Provide the [x, y] coordinate of the cell's center where the given text is located.  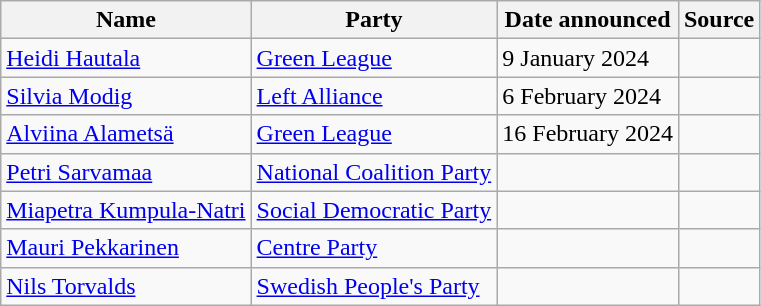
6 February 2024 [588, 96]
Silvia Modig [126, 96]
Swedish People's Party [374, 286]
Centre Party [374, 248]
Nils Torvalds [126, 286]
Petri Sarvamaa [126, 172]
National Coalition Party [374, 172]
16 February 2024 [588, 134]
Source [718, 20]
Heidi Hautala [126, 58]
9 January 2024 [588, 58]
Alviina Alametsä [126, 134]
Date announced [588, 20]
Left Alliance [374, 96]
Miapetra Kumpula-Natri [126, 210]
Party [374, 20]
Name [126, 20]
Mauri Pekkarinen [126, 248]
Social Democratic Party [374, 210]
